Identify which cell holds the provided text, then report its [x, y] central coordinate. 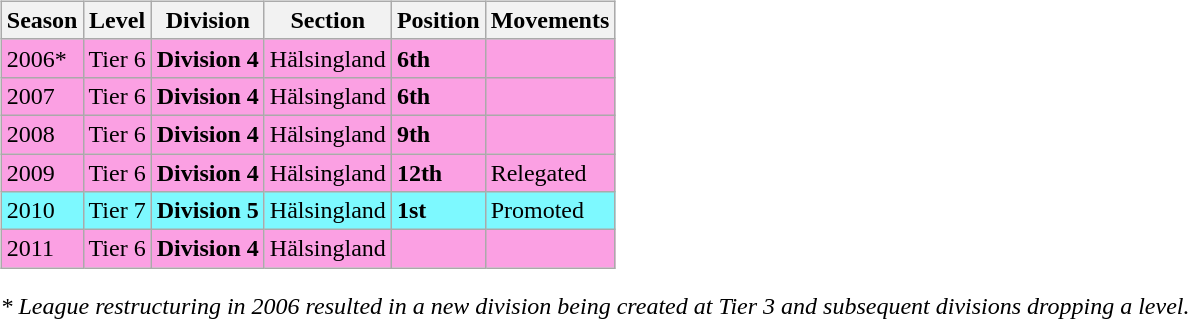
12th [438, 173]
Section [328, 20]
2011 [42, 249]
Division 5 [208, 211]
Season [42, 20]
Position [438, 20]
1st [438, 211]
9th [438, 134]
2006* [42, 58]
2008 [42, 134]
Relegated [550, 173]
2007 [42, 96]
Tier 7 [117, 211]
2009 [42, 173]
Division [208, 20]
2010 [42, 211]
Movements [550, 20]
Promoted [550, 211]
Level [117, 20]
